Scan for the cell matching the given text and deliver its [X, Y] coordinate at center. 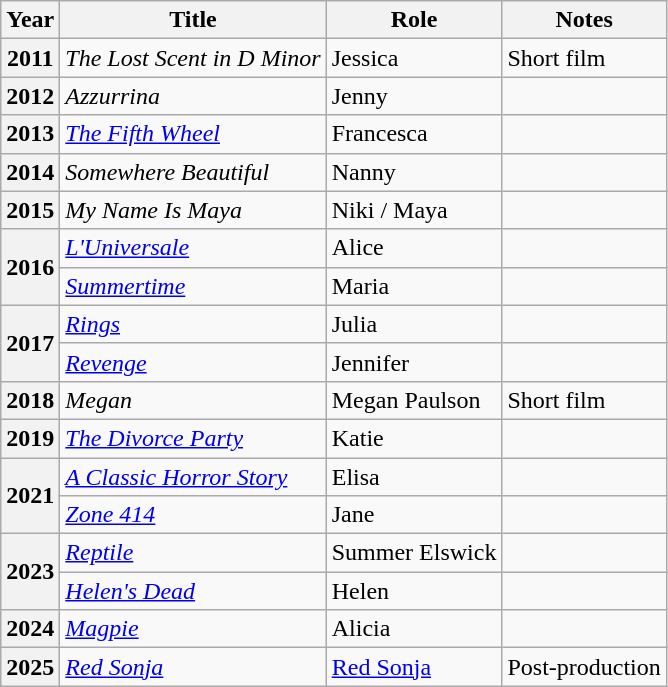
Year [30, 20]
2012 [30, 96]
Jennifer [414, 362]
Notes [584, 20]
Summertime [193, 286]
2021 [30, 496]
Rings [193, 324]
2017 [30, 343]
Francesca [414, 134]
Megan Paulson [414, 400]
Summer Elswick [414, 553]
Niki / Maya [414, 210]
Reptile [193, 553]
The Fifth Wheel [193, 134]
2011 [30, 58]
Megan [193, 400]
Revenge [193, 362]
Jessica [414, 58]
Alicia [414, 629]
Katie [414, 438]
2024 [30, 629]
L'Universale [193, 248]
2025 [30, 667]
Azzurrina [193, 96]
Magpie [193, 629]
2023 [30, 572]
Zone 414 [193, 515]
Alice [414, 248]
Helen [414, 591]
2014 [30, 172]
2019 [30, 438]
2015 [30, 210]
Somewhere Beautiful [193, 172]
My Name Is Maya [193, 210]
Elisa [414, 477]
Jenny [414, 96]
Maria [414, 286]
Title [193, 20]
Helen's Dead [193, 591]
The Lost Scent in D Minor [193, 58]
2016 [30, 267]
Julia [414, 324]
2013 [30, 134]
The Divorce Party [193, 438]
Post-production [584, 667]
Nanny [414, 172]
A Classic Horror Story [193, 477]
Role [414, 20]
2018 [30, 400]
Jane [414, 515]
